From the cell containing the given text, extract its center point as (X, Y) coordinate. 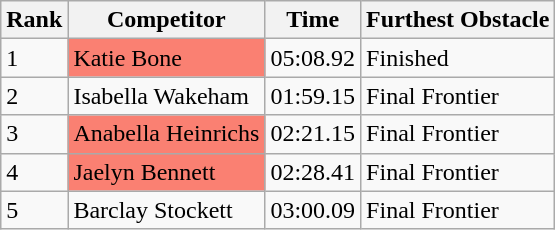
Jaelyn Bennett (166, 172)
Isabella Wakeham (166, 96)
4 (34, 172)
Anabella Heinrichs (166, 134)
02:21.15 (313, 134)
Time (313, 20)
Furthest Obstacle (458, 20)
Katie Bone (166, 58)
5 (34, 210)
1 (34, 58)
Rank (34, 20)
05:08.92 (313, 58)
02:28.41 (313, 172)
Competitor (166, 20)
01:59.15 (313, 96)
Finished (458, 58)
3 (34, 134)
2 (34, 96)
Barclay Stockett (166, 210)
03:00.09 (313, 210)
